For the text-containing cell, return its midpoint in (X, Y) coordinate format. 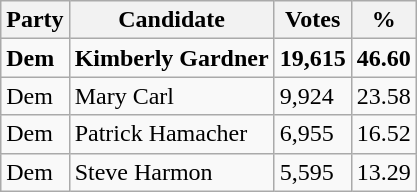
Votes (312, 20)
5,595 (312, 172)
% (384, 20)
23.58 (384, 96)
13.29 (384, 172)
19,615 (312, 58)
9,924 (312, 96)
Kimberly Gardner (172, 58)
46.60 (384, 58)
Candidate (172, 20)
16.52 (384, 134)
Mary Carl (172, 96)
Patrick Hamacher (172, 134)
6,955 (312, 134)
Steve Harmon (172, 172)
Party (35, 20)
